Capture the cell that displays the provided text and extract its [X, Y] central coordinate. 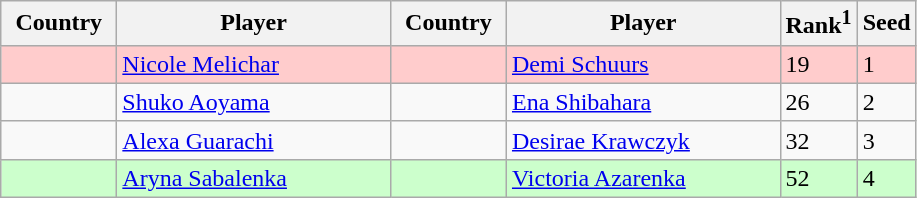
Aryna Sabalenka [254, 178]
52 [818, 178]
Ena Shibahara [643, 102]
26 [818, 102]
Desirae Krawczyk [643, 140]
Demi Schuurs [643, 64]
2 [886, 102]
Rank1 [818, 24]
Seed [886, 24]
32 [818, 140]
19 [818, 64]
Alexa Guarachi [254, 140]
Nicole Melichar [254, 64]
Shuko Aoyama [254, 102]
3 [886, 140]
4 [886, 178]
Victoria Azarenka [643, 178]
1 [886, 64]
